Return (X, Y) of the center of cell containing provided text 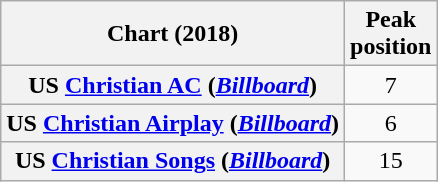
Chart (2018) (173, 34)
US Christian Songs (Billboard) (173, 161)
15 (391, 161)
Peakposition (391, 34)
US Christian Airplay (Billboard) (173, 123)
7 (391, 85)
US Christian AC (Billboard) (173, 85)
6 (391, 123)
